For the text-containing cell, return its midpoint in (x, y) coordinate format. 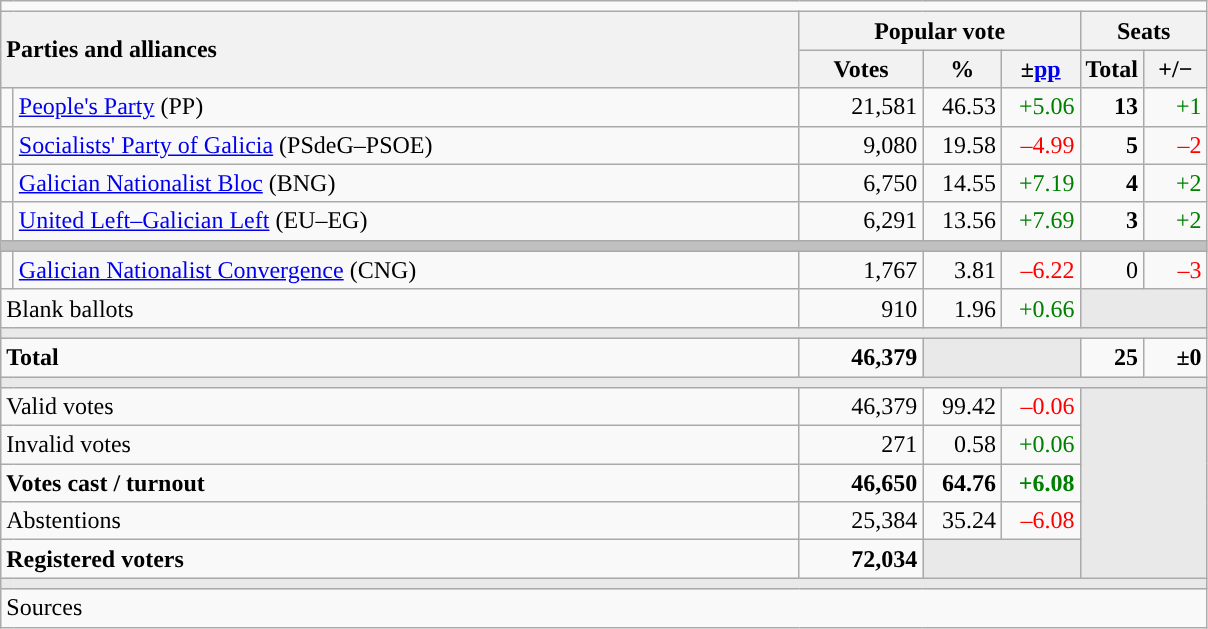
Blank ballots (400, 308)
% (962, 69)
Valid votes (400, 407)
+0.06 (1040, 445)
Sources (604, 608)
271 (861, 445)
Votes (861, 69)
14.55 (962, 183)
Popular vote (940, 31)
Socialists' Party of Galicia (PSdeG–PSOE) (406, 145)
United Left–Galician Left (EU–EG) (406, 221)
±0 (1176, 357)
9,080 (861, 145)
Galician Nationalist Convergence (CNG) (406, 270)
1.96 (962, 308)
+5.06 (1040, 107)
0 (1112, 270)
3 (1112, 221)
3.81 (962, 270)
21,581 (861, 107)
+7.19 (1040, 183)
+6.08 (1040, 483)
–3 (1176, 270)
13.56 (962, 221)
6,750 (861, 183)
Galician Nationalist Bloc (BNG) (406, 183)
Abstentions (400, 521)
+7.69 (1040, 221)
4 (1112, 183)
Seats (1144, 31)
35.24 (962, 521)
–6.08 (1040, 521)
–0.06 (1040, 407)
13 (1112, 107)
Registered voters (400, 559)
People's Party (PP) (406, 107)
Votes cast / turnout (400, 483)
99.42 (962, 407)
19.58 (962, 145)
+/− (1176, 69)
25 (1112, 357)
25,384 (861, 521)
46,650 (861, 483)
+1 (1176, 107)
46.53 (962, 107)
+0.66 (1040, 308)
–4.99 (1040, 145)
0.58 (962, 445)
–2 (1176, 145)
5 (1112, 145)
910 (861, 308)
Parties and alliances (400, 50)
64.76 (962, 483)
6,291 (861, 221)
72,034 (861, 559)
–6.22 (1040, 270)
Invalid votes (400, 445)
±pp (1040, 69)
1,767 (861, 270)
